Detect which cell encompasses the target text, then output its (X, Y) center coordinate. 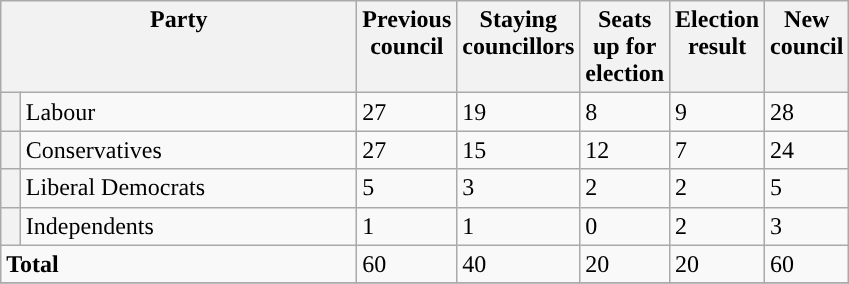
New council (807, 47)
Liberal Democrats (188, 188)
9 (718, 112)
19 (518, 112)
Election result (718, 47)
Independents (188, 226)
0 (625, 226)
Conservatives (188, 150)
24 (807, 150)
Total (179, 264)
8 (625, 112)
15 (518, 150)
12 (625, 150)
Seats up for election (625, 47)
Staying councillors (518, 47)
Labour (188, 112)
Party (179, 47)
40 (518, 264)
Previous council (407, 47)
28 (807, 112)
7 (718, 150)
